Capture the cell that displays the provided text and extract its (X, Y) central coordinate. 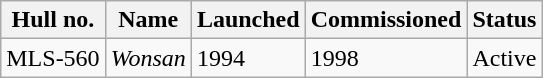
1998 (386, 58)
Commissioned (386, 20)
1994 (248, 58)
Wonsan (148, 58)
Status (504, 20)
Name (148, 20)
Launched (248, 20)
Active (504, 58)
MLS-560 (53, 58)
Hull no. (53, 20)
